Identify which cell holds the provided text, then report its (x, y) central coordinate. 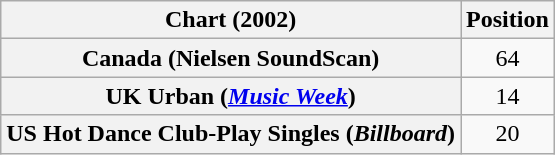
20 (508, 134)
Position (508, 20)
UK Urban (Music Week) (231, 96)
US Hot Dance Club-Play Singles (Billboard) (231, 134)
Chart (2002) (231, 20)
64 (508, 58)
Canada (Nielsen SoundScan) (231, 58)
14 (508, 96)
